Find where the given text appears and provide that cell's center as (x, y) coordinate. 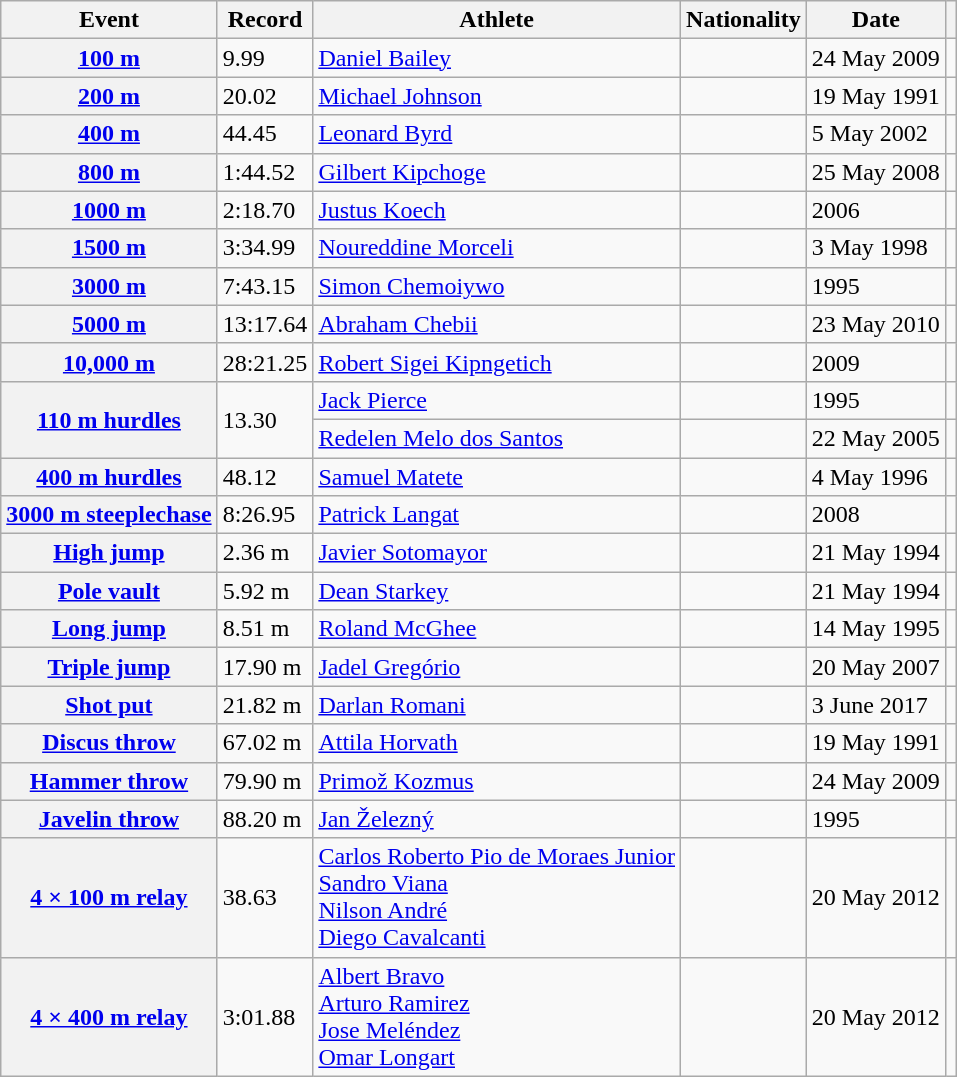
8.51 m (265, 629)
67.02 m (265, 743)
7:43.15 (265, 286)
Justus Koech (497, 210)
8:26.95 (265, 515)
Albert BravoArturo RamirezJose MeléndezOmar Longart (497, 1016)
Triple jump (109, 667)
3:34.99 (265, 248)
5.92 m (265, 591)
3000 m (109, 286)
Gilbert Kipchoge (497, 172)
2:18.70 (265, 210)
Pole vault (109, 591)
Michael Johnson (497, 96)
4 × 400 m relay (109, 1016)
10,000 m (109, 362)
400 m hurdles (109, 477)
1:44.52 (265, 172)
Daniel Bailey (497, 58)
Simon Chemoiywo (497, 286)
Athlete (497, 20)
4 × 100 m relay (109, 898)
110 m hurdles (109, 419)
Javelin throw (109, 819)
800 m (109, 172)
Roland McGhee (497, 629)
200 m (109, 96)
2.36 m (265, 553)
Nationality (744, 20)
3 May 1998 (876, 248)
Javier Sotomayor (497, 553)
4 May 1996 (876, 477)
Primož Kozmus (497, 781)
21.82 m (265, 705)
Robert Sigei Kipngetich (497, 362)
Shot put (109, 705)
88.20 m (265, 819)
3:01.88 (265, 1016)
3 June 2017 (876, 705)
1500 m (109, 248)
44.45 (265, 134)
Darlan Romani (497, 705)
100 m (109, 58)
Jadel Gregório (497, 667)
14 May 1995 (876, 629)
38.63 (265, 898)
23 May 2010 (876, 324)
Dean Starkey (497, 591)
Record (265, 20)
79.90 m (265, 781)
Leonard Byrd (497, 134)
20 May 2007 (876, 667)
1000 m (109, 210)
28:21.25 (265, 362)
2008 (876, 515)
13.30 (265, 419)
22 May 2005 (876, 438)
25 May 2008 (876, 172)
Noureddine Morceli (497, 248)
Redelen Melo dos Santos (497, 438)
2009 (876, 362)
Discus throw (109, 743)
17.90 m (265, 667)
Patrick Langat (497, 515)
5000 m (109, 324)
9.99 (265, 58)
13:17.64 (265, 324)
Samuel Matete (497, 477)
Jan Železný (497, 819)
20.02 (265, 96)
Jack Pierce (497, 400)
2006 (876, 210)
3000 m steeplechase (109, 515)
Hammer throw (109, 781)
Attila Horvath (497, 743)
5 May 2002 (876, 134)
Long jump (109, 629)
48.12 (265, 477)
Carlos Roberto Pio de Moraes JuniorSandro VianaNilson AndréDiego Cavalcanti (497, 898)
Abraham Chebii (497, 324)
High jump (109, 553)
400 m (109, 134)
Event (109, 20)
Date (876, 20)
